Extract the (X, Y) coordinate from the center of the cell holding the provided text.  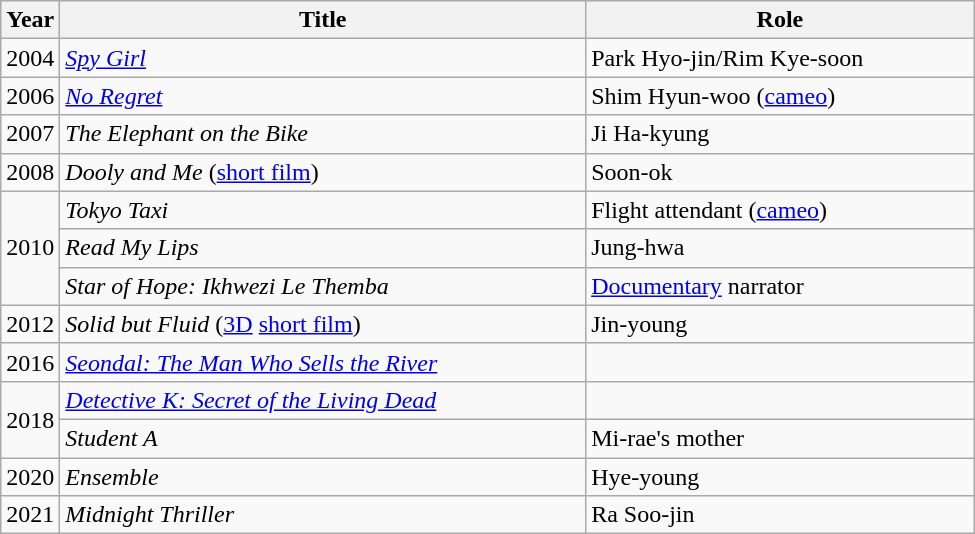
Ra Soo-jin (780, 515)
Jin-young (780, 324)
Solid but Fluid (3D short film) (323, 324)
Year (30, 20)
2012 (30, 324)
2020 (30, 477)
2006 (30, 96)
Star of Hope: Ikhwezi Le Themba (323, 286)
Seondal: The Man Who Sells the River (323, 362)
Hye-young (780, 477)
Detective K: Secret of the Living Dead (323, 400)
Dooly and Me (short film) (323, 172)
Ensemble (323, 477)
2016 (30, 362)
No Regret (323, 96)
2010 (30, 248)
Read My Lips (323, 248)
The Elephant on the Bike (323, 134)
Student A (323, 438)
2021 (30, 515)
Midnight Thriller (323, 515)
Title (323, 20)
Jung-hwa (780, 248)
Ji Ha-kyung (780, 134)
2004 (30, 58)
Flight attendant (cameo) (780, 210)
Park Hyo-jin/Rim Kye-soon (780, 58)
Soon-ok (780, 172)
2018 (30, 419)
2008 (30, 172)
Tokyo Taxi (323, 210)
Spy Girl (323, 58)
Mi-rae's mother (780, 438)
Shim Hyun-woo (cameo) (780, 96)
2007 (30, 134)
Documentary narrator (780, 286)
Role (780, 20)
